Locate the cell with the specified text and output its (x, y) center coordinate. 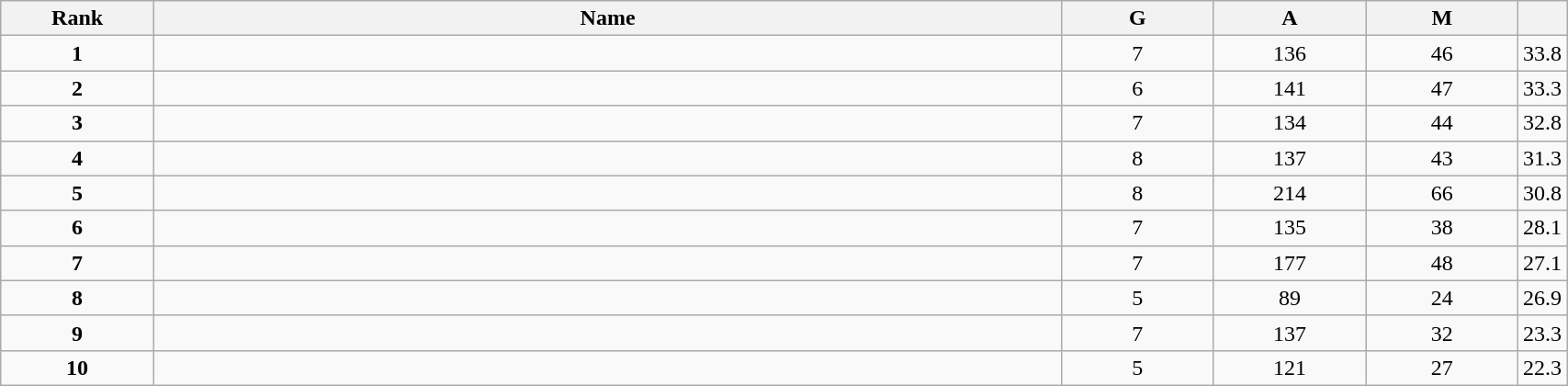
48 (1442, 263)
26.9 (1543, 298)
24 (1442, 298)
33.3 (1543, 88)
28.1 (1543, 228)
Rank (77, 18)
Name (607, 18)
31.3 (1543, 158)
30.8 (1543, 193)
44 (1442, 123)
141 (1290, 88)
4 (77, 158)
33.8 (1543, 53)
2 (77, 88)
32 (1442, 333)
9 (77, 333)
47 (1442, 88)
177 (1290, 263)
3 (77, 123)
27 (1442, 368)
G (1137, 18)
27.1 (1543, 263)
22.3 (1543, 368)
38 (1442, 228)
214 (1290, 193)
136 (1290, 53)
121 (1290, 368)
66 (1442, 193)
89 (1290, 298)
135 (1290, 228)
M (1442, 18)
10 (77, 368)
43 (1442, 158)
1 (77, 53)
46 (1442, 53)
134 (1290, 123)
A (1290, 18)
32.8 (1543, 123)
23.3 (1543, 333)
